Detect which cell encompasses the target text, then output its (X, Y) center coordinate. 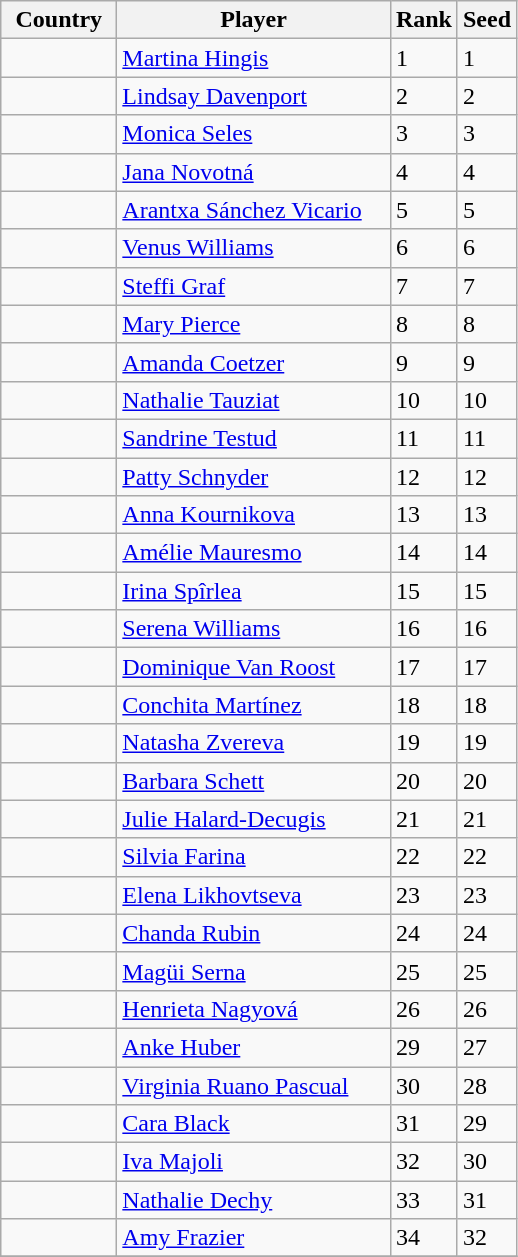
Player (254, 20)
Venus Williams (254, 248)
Conchita Martínez (254, 705)
Cara Black (254, 1124)
Steffi Graf (254, 286)
27 (486, 1047)
Lindsay Davenport (254, 96)
Monica Seles (254, 134)
Natasha Zvereva (254, 743)
Martina Hingis (254, 58)
Barbara Schett (254, 781)
Elena Likhovtseva (254, 895)
Julie Halard-Decugis (254, 819)
Patty Schnyder (254, 477)
Iva Majoli (254, 1162)
Amy Frazier (254, 1238)
Anke Huber (254, 1047)
Silvia Farina (254, 857)
28 (486, 1085)
Country (59, 20)
33 (424, 1200)
34 (424, 1238)
Anna Kournikova (254, 515)
Irina Spîrlea (254, 591)
Magüi Serna (254, 971)
Dominique Van Roost (254, 667)
Seed (486, 20)
Chanda Rubin (254, 933)
Amélie Mauresmo (254, 553)
Nathalie Tauziat (254, 400)
Nathalie Dechy (254, 1200)
Rank (424, 20)
Virginia Ruano Pascual (254, 1085)
Arantxa Sánchez Vicario (254, 210)
Jana Novotná (254, 172)
Mary Pierce (254, 324)
Serena Williams (254, 629)
Amanda Coetzer (254, 362)
Henrieta Nagyová (254, 1009)
Sandrine Testud (254, 438)
